Extract the (X, Y) coordinate from the center of the cell holding the provided text.  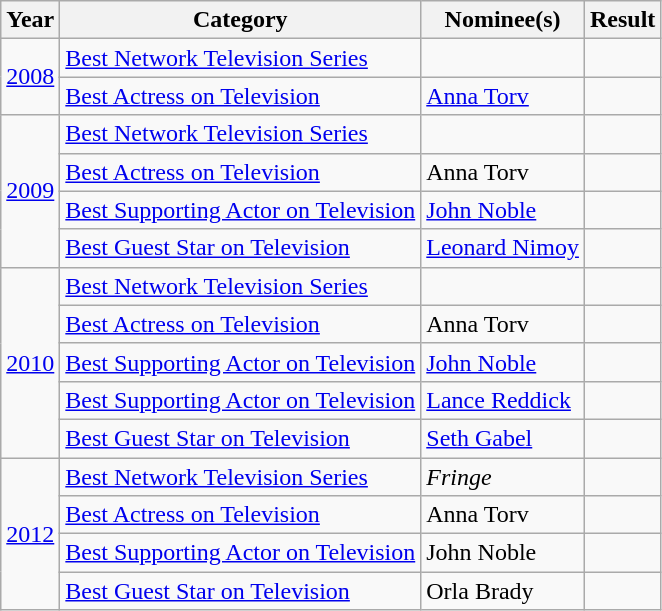
Seth Gabel (503, 438)
Leonard Nimoy (503, 248)
Lance Reddick (503, 400)
Orla Brady (503, 591)
Nominee(s) (503, 20)
2009 (30, 191)
2010 (30, 362)
Year (30, 20)
2012 (30, 534)
2008 (30, 77)
Fringe (503, 477)
Category (240, 20)
Result (622, 20)
